Detect which cell encompasses the target text, then output its [X, Y] center coordinate. 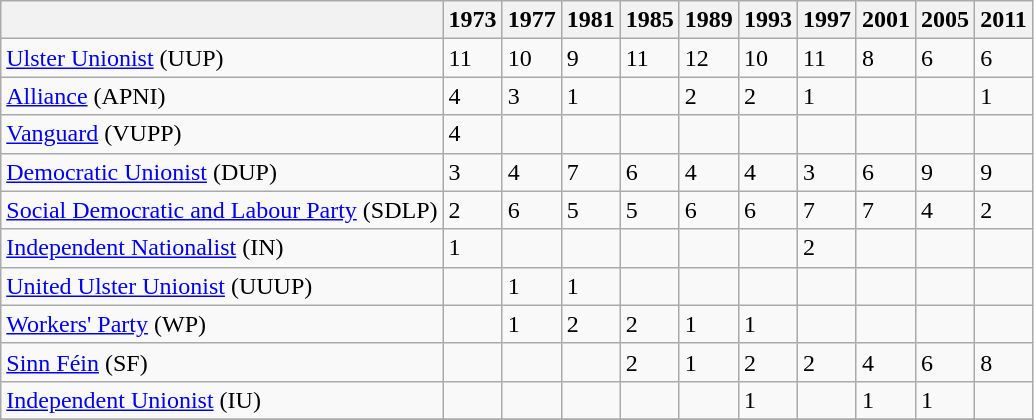
Workers' Party (WP) [222, 324]
12 [708, 58]
1997 [826, 20]
1973 [472, 20]
Social Democratic and Labour Party (SDLP) [222, 210]
Democratic Unionist (DUP) [222, 172]
Ulster Unionist (UUP) [222, 58]
2001 [886, 20]
1993 [768, 20]
1977 [532, 20]
Sinn Féin (SF) [222, 362]
Alliance (APNI) [222, 96]
Vanguard (VUPP) [222, 134]
2005 [946, 20]
Independent Unionist (IU) [222, 400]
United Ulster Unionist (UUUP) [222, 286]
2011 [1004, 20]
1985 [650, 20]
1989 [708, 20]
1981 [590, 20]
Independent Nationalist (IN) [222, 248]
